Detect which cell encompasses the target text, then output its (x, y) center coordinate. 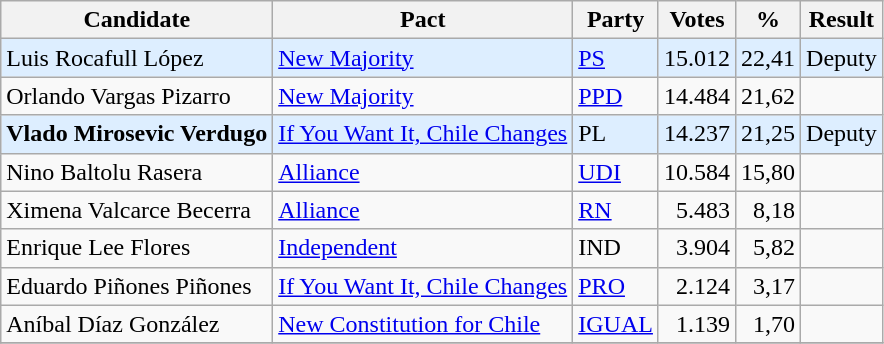
New Constitution for Chile (423, 324)
21,25 (768, 134)
Luis Rocafull López (137, 58)
5,82 (768, 248)
21,62 (768, 96)
PL (616, 134)
14.237 (696, 134)
1.139 (696, 324)
3.904 (696, 248)
1,70 (768, 324)
14.484 (696, 96)
Independent (423, 248)
Candidate (137, 20)
Nino Baltolu Rasera (137, 172)
PS (616, 58)
UDI (616, 172)
IGUAL (616, 324)
22,41 (768, 58)
Votes (696, 20)
Vlado Mirosevic Verdugo (137, 134)
Enrique Lee Flores (137, 248)
15,80 (768, 172)
10.584 (696, 172)
Party (616, 20)
15.012 (696, 58)
Result (842, 20)
Aníbal Díaz González (137, 324)
8,18 (768, 210)
IND (616, 248)
RN (616, 210)
PPD (616, 96)
2.124 (696, 286)
PRO (616, 286)
% (768, 20)
3,17 (768, 286)
Orlando Vargas Pizarro (137, 96)
Eduardo Piñones Piñones (137, 286)
5.483 (696, 210)
Ximena Valcarce Becerra (137, 210)
Pact (423, 20)
